Detect which cell encompasses the target text, then output its (x, y) center coordinate. 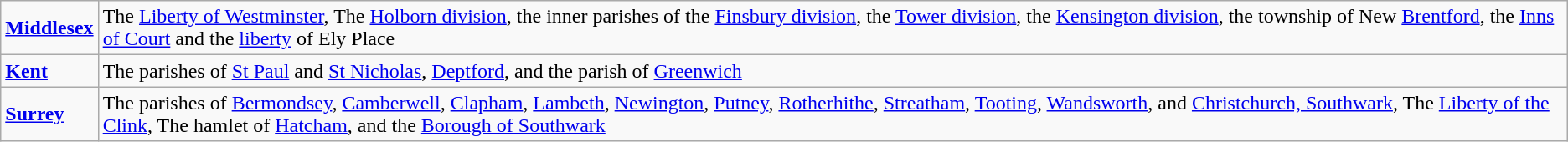
Middlesex (49, 28)
Kent (49, 71)
The parishes of St Paul and St Nicholas, Deptford, and the parish of Greenwich (833, 71)
Surrey (49, 114)
